For the text-containing cell, return its midpoint in (X, Y) coordinate format. 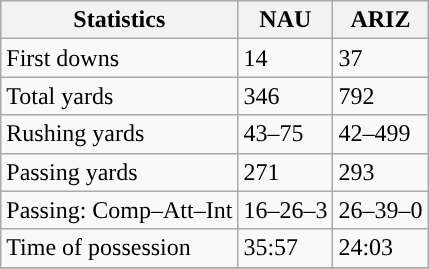
Total yards (120, 96)
26–39–0 (380, 210)
Rushing yards (120, 134)
792 (380, 96)
271 (286, 172)
16–26–3 (286, 210)
Passing yards (120, 172)
First downs (120, 58)
14 (286, 58)
24:03 (380, 248)
Passing: Comp–Att–Int (120, 210)
ARIZ (380, 20)
346 (286, 96)
43–75 (286, 134)
Statistics (120, 20)
37 (380, 58)
35:57 (286, 248)
NAU (286, 20)
293 (380, 172)
42–499 (380, 134)
Time of possession (120, 248)
